Capture the cell that displays the provided text and extract its (x, y) central coordinate. 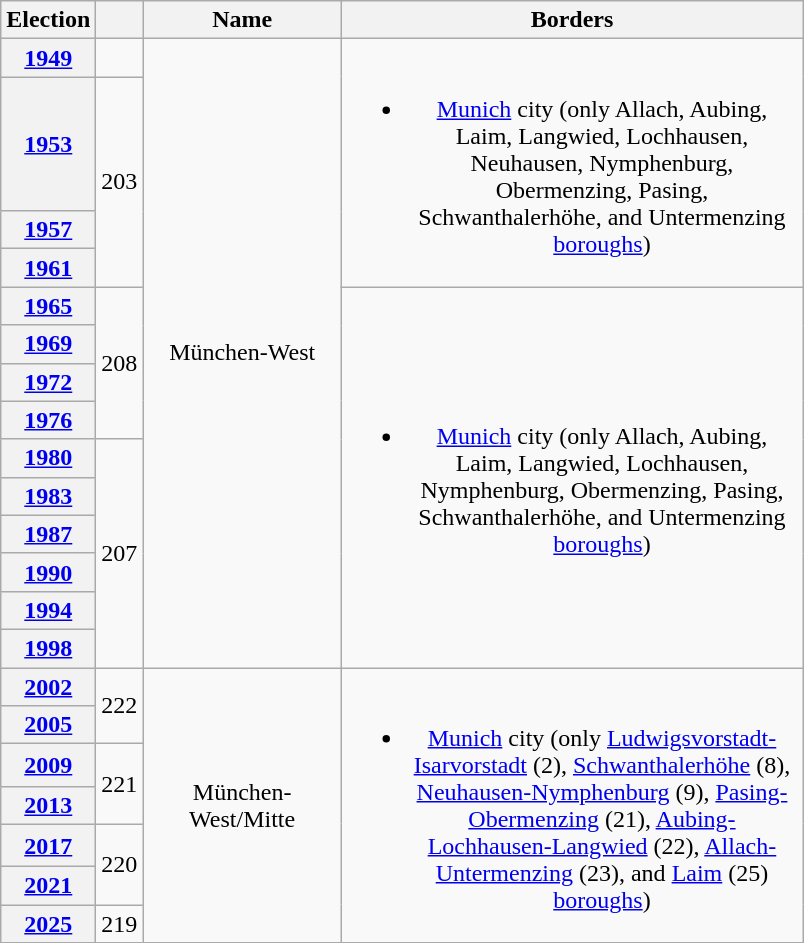
2021 (48, 885)
208 (120, 363)
220 (120, 864)
Name (242, 20)
2017 (48, 845)
1972 (48, 382)
2002 (48, 687)
1983 (48, 496)
1980 (48, 458)
222 (120, 706)
1976 (48, 420)
221 (120, 784)
219 (120, 923)
1969 (48, 344)
1953 (48, 144)
Borders (572, 20)
München-West (242, 354)
München-West/Mitte (242, 806)
1998 (48, 648)
1965 (48, 306)
1961 (48, 268)
1957 (48, 230)
207 (120, 553)
2025 (48, 923)
2005 (48, 725)
2013 (48, 805)
203 (120, 182)
Election (48, 20)
1990 (48, 572)
1994 (48, 610)
1949 (48, 58)
1987 (48, 534)
2009 (48, 765)
Munich city (only Allach, Aubing, Laim, Langwied, Lochhausen, Nymphenburg, Obermenzing, Pasing, Schwanthalerhöhe, and Untermenzing boroughs) (572, 478)
